Capture the cell that displays the provided text and extract its [x, y] central coordinate. 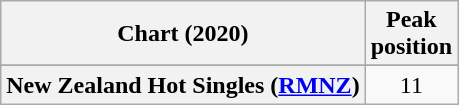
11 [411, 85]
Peakposition [411, 34]
New Zealand Hot Singles (RMNZ) [183, 85]
Chart (2020) [183, 34]
